Scan for the cell matching the given text and deliver its (X, Y) coordinate at center. 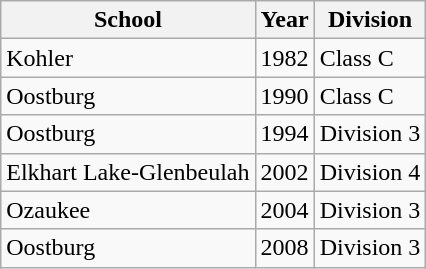
1994 (284, 134)
Elkhart Lake-Glenbeulah (128, 172)
2004 (284, 210)
2008 (284, 248)
Year (284, 20)
1990 (284, 96)
Division (370, 20)
1982 (284, 58)
Division 4 (370, 172)
School (128, 20)
Ozaukee (128, 210)
2002 (284, 172)
Kohler (128, 58)
